Capture the cell that displays the provided text and extract its [x, y] central coordinate. 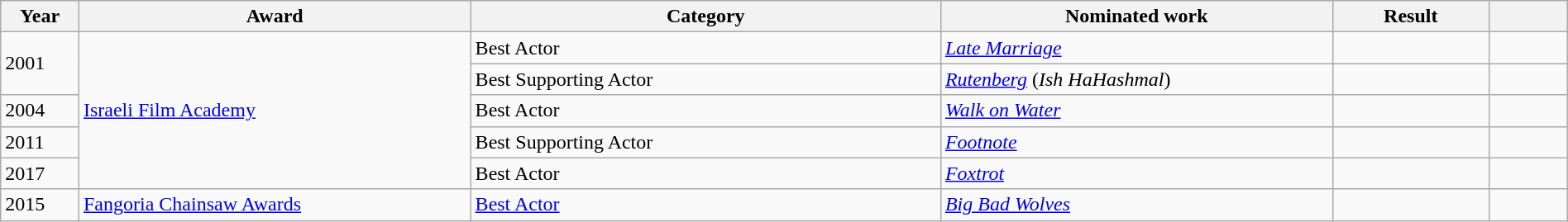
Big Bad Wolves [1136, 205]
2001 [40, 64]
Year [40, 17]
Footnote [1136, 142]
Fangoria Chainsaw Awards [275, 205]
Award [275, 17]
Late Marriage [1136, 48]
Foxtrot [1136, 173]
2004 [40, 111]
Nominated work [1136, 17]
Walk on Water [1136, 111]
2015 [40, 205]
Result [1411, 17]
Israeli Film Academy [275, 111]
2017 [40, 173]
Rutenberg (Ish HaHashmal) [1136, 79]
Category [705, 17]
2011 [40, 142]
